Capture the cell that displays the provided text and extract its (X, Y) central coordinate. 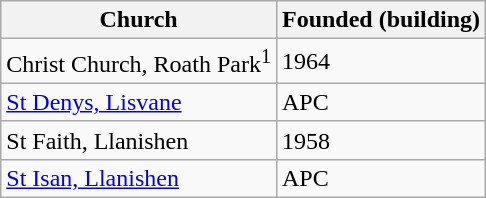
1958 (380, 140)
Founded (building) (380, 20)
St Denys, Lisvane (139, 102)
1964 (380, 62)
St Faith, Llanishen (139, 140)
Christ Church, Roath Park1 (139, 62)
St Isan, Llanishen (139, 178)
Church (139, 20)
